Extract the [X, Y] coordinate from the center of the cell holding the provided text.  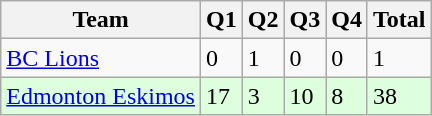
17 [221, 96]
Edmonton Eskimos [101, 96]
Q1 [221, 20]
Q4 [347, 20]
Q2 [263, 20]
Total [399, 20]
Team [101, 20]
8 [347, 96]
38 [399, 96]
3 [263, 96]
Q3 [305, 20]
BC Lions [101, 58]
10 [305, 96]
